Scan for the cell matching the given text and deliver its (X, Y) coordinate at center. 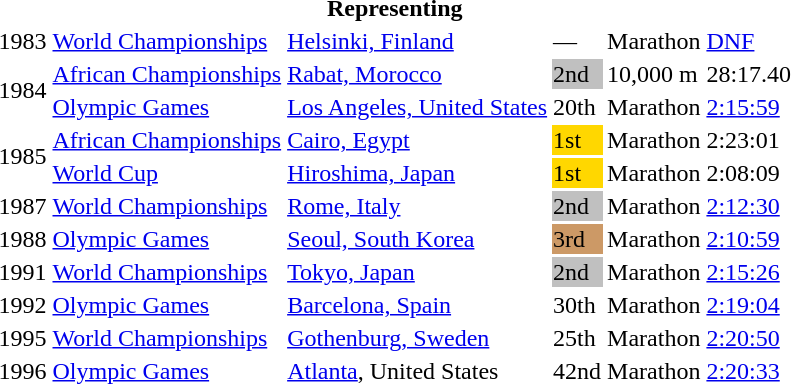
25th (578, 338)
World Cup (167, 173)
3rd (578, 239)
30th (578, 305)
Barcelona, Spain (418, 305)
Rabat, Morocco (418, 74)
Tokyo, Japan (418, 272)
— (578, 41)
Helsinki, Finland (418, 41)
Los Angeles, United States (418, 107)
Gothenburg, Sweden (418, 338)
20th (578, 107)
Hiroshima, Japan (418, 173)
10,000 m (654, 74)
Rome, Italy (418, 206)
Cairo, Egypt (418, 140)
Seoul, South Korea (418, 239)
